Search for the cell housing the specified text and yield its [x, y] center coordinate. 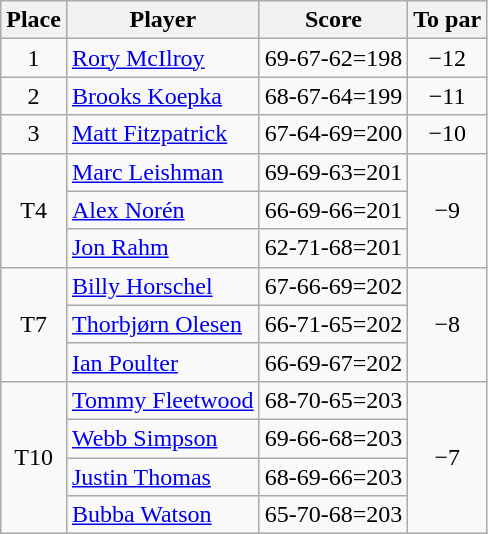
3 [34, 134]
Thorbjørn Olesen [162, 324]
−10 [448, 134]
Alex Norén [162, 210]
−11 [448, 96]
Justin Thomas [162, 477]
1 [34, 58]
68-67-64=199 [334, 96]
66-69-67=202 [334, 362]
68-70-65=203 [334, 400]
−9 [448, 210]
Matt Fitzpatrick [162, 134]
−7 [448, 457]
68-69-66=203 [334, 477]
Rory McIlroy [162, 58]
Webb Simpson [162, 438]
−12 [448, 58]
Ian Poulter [162, 362]
69-66-68=203 [334, 438]
Player [162, 20]
66-71-65=202 [334, 324]
To par [448, 20]
67-66-69=202 [334, 286]
62-71-68=201 [334, 248]
65-70-68=203 [334, 515]
Bubba Watson [162, 515]
Billy Horschel [162, 286]
69-69-63=201 [334, 172]
66-69-66=201 [334, 210]
69-67-62=198 [334, 58]
Tommy Fleetwood [162, 400]
2 [34, 96]
T10 [34, 457]
Brooks Koepka [162, 96]
67-64-69=200 [334, 134]
Marc Leishman [162, 172]
T7 [34, 324]
Score [334, 20]
−8 [448, 324]
Place [34, 20]
Jon Rahm [162, 248]
T4 [34, 210]
